Capture the cell that displays the provided text and extract its (X, Y) central coordinate. 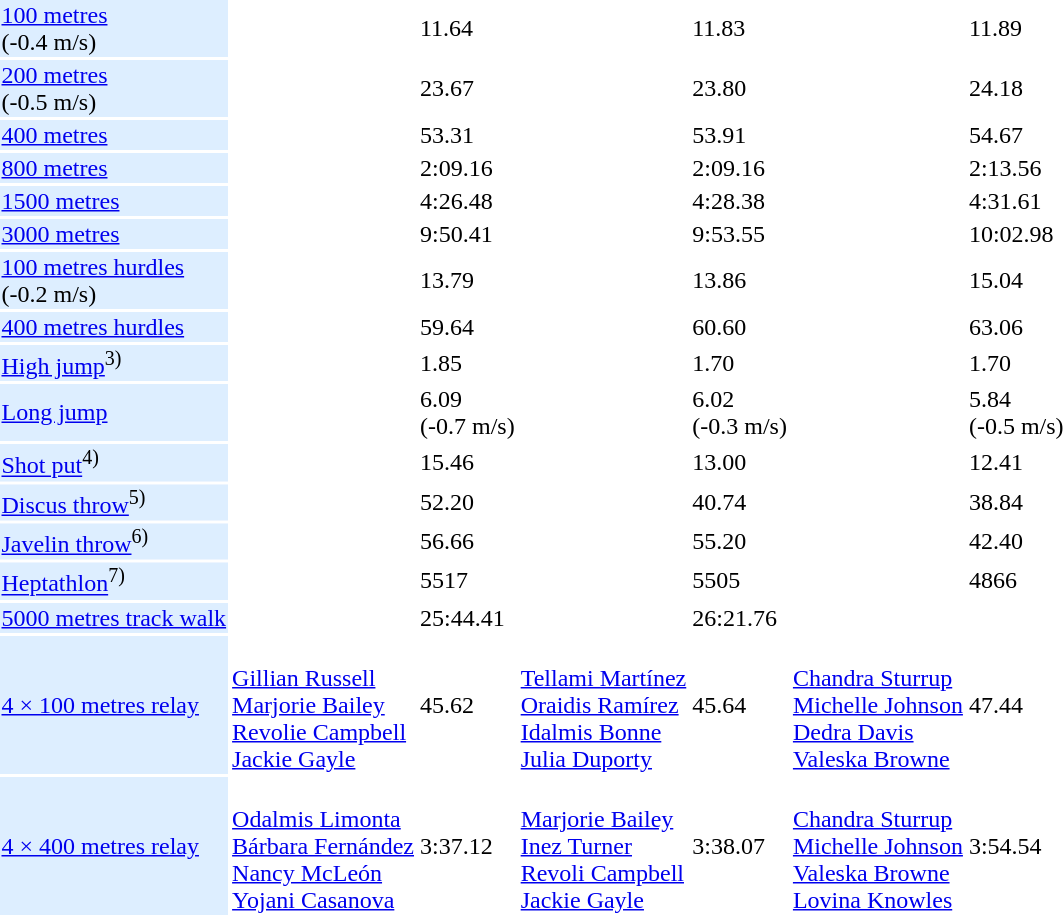
Chandra Sturrup Michelle Johnson Dedra Davis Valeska Browne (878, 704)
45.62 (467, 704)
5505 (740, 581)
6.02 (-0.3 m/s) (740, 412)
Chandra Sturrup Michelle Johnson Valeska Browne Lovina Knowles (878, 845)
11.64 (467, 28)
5000 metres track walk (114, 617)
800 metres (114, 168)
53.91 (740, 135)
3:37.12 (467, 845)
59.64 (467, 327)
100 metres hurdles (-0.2 m/s) (114, 280)
9:53.55 (740, 234)
1.85 (467, 363)
200 metres (-0.5 m/s) (114, 88)
4 × 100 metres relay (114, 704)
1500 metres (114, 201)
13.86 (740, 280)
400 metres (114, 135)
100 metres (-0.4 m/s) (114, 28)
5517 (467, 581)
Tellami Martínez Oraidis Ramírez Idalmis Bonne Julia Duporty (604, 704)
Heptathlon7) (114, 581)
3000 metres (114, 234)
High jump3) (114, 363)
Long jump (114, 412)
23.67 (467, 88)
Shot put4) (114, 462)
400 metres hurdles (114, 327)
Javelin throw6) (114, 541)
Odalmis Limonta Bárbara Fernández Nancy McLeón Yojani Casanova (324, 845)
45.64 (740, 704)
4:28.38 (740, 201)
56.66 (467, 541)
3:38.07 (740, 845)
26:21.76 (740, 617)
11.83 (740, 28)
4 × 400 metres relay (114, 845)
23.80 (740, 88)
Discus throw5) (114, 502)
55.20 (740, 541)
Gillian Russell Marjorie Bailey Revolie Campbell Jackie Gayle (324, 704)
40.74 (740, 502)
13.79 (467, 280)
13.00 (740, 462)
6.09 (-0.7 m/s) (467, 412)
25:44.41 (467, 617)
60.60 (740, 327)
Marjorie Bailey Inez Turner Revoli Campbell Jackie Gayle (604, 845)
4:26.48 (467, 201)
9:50.41 (467, 234)
52.20 (467, 502)
53.31 (467, 135)
1.70 (740, 363)
15.46 (467, 462)
